For the text-containing cell, return its midpoint in [X, Y] coordinate format. 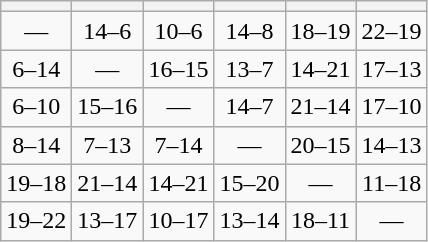
6–14 [36, 69]
19–18 [36, 183]
20–15 [320, 145]
22–19 [392, 31]
14–7 [250, 107]
17–13 [392, 69]
14–13 [392, 145]
7–14 [178, 145]
13–17 [108, 221]
14–6 [108, 31]
15–20 [250, 183]
13–7 [250, 69]
13–14 [250, 221]
10–17 [178, 221]
10–6 [178, 31]
6–10 [36, 107]
14–8 [250, 31]
7–13 [108, 145]
18–11 [320, 221]
17–10 [392, 107]
19–22 [36, 221]
18–19 [320, 31]
16–15 [178, 69]
15–16 [108, 107]
8–14 [36, 145]
11–18 [392, 183]
